Capture the cell that displays the provided text and extract its (X, Y) central coordinate. 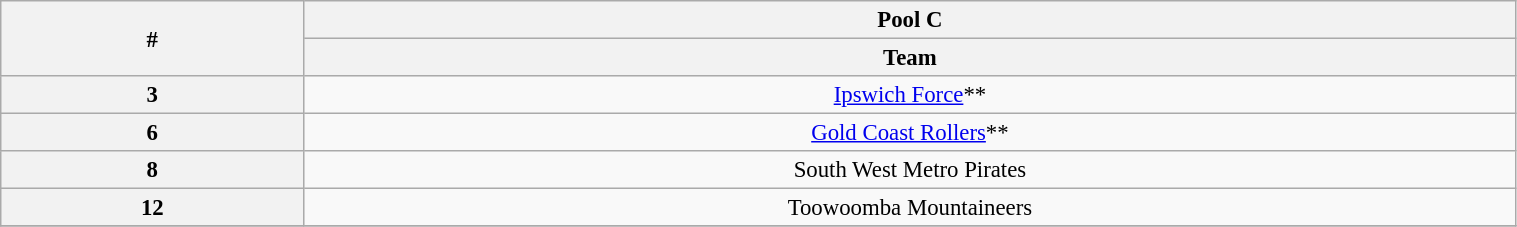
South West Metro Pirates (910, 170)
Toowoomba Mountaineers (910, 208)
6 (152, 133)
3 (152, 95)
# (152, 38)
Pool C (910, 20)
Ipswich Force** (910, 95)
Gold Coast Rollers** (910, 133)
12 (152, 208)
8 (152, 170)
Team (910, 58)
